Return the [x, y] coordinate for the center point of the cell that contains the specified text.  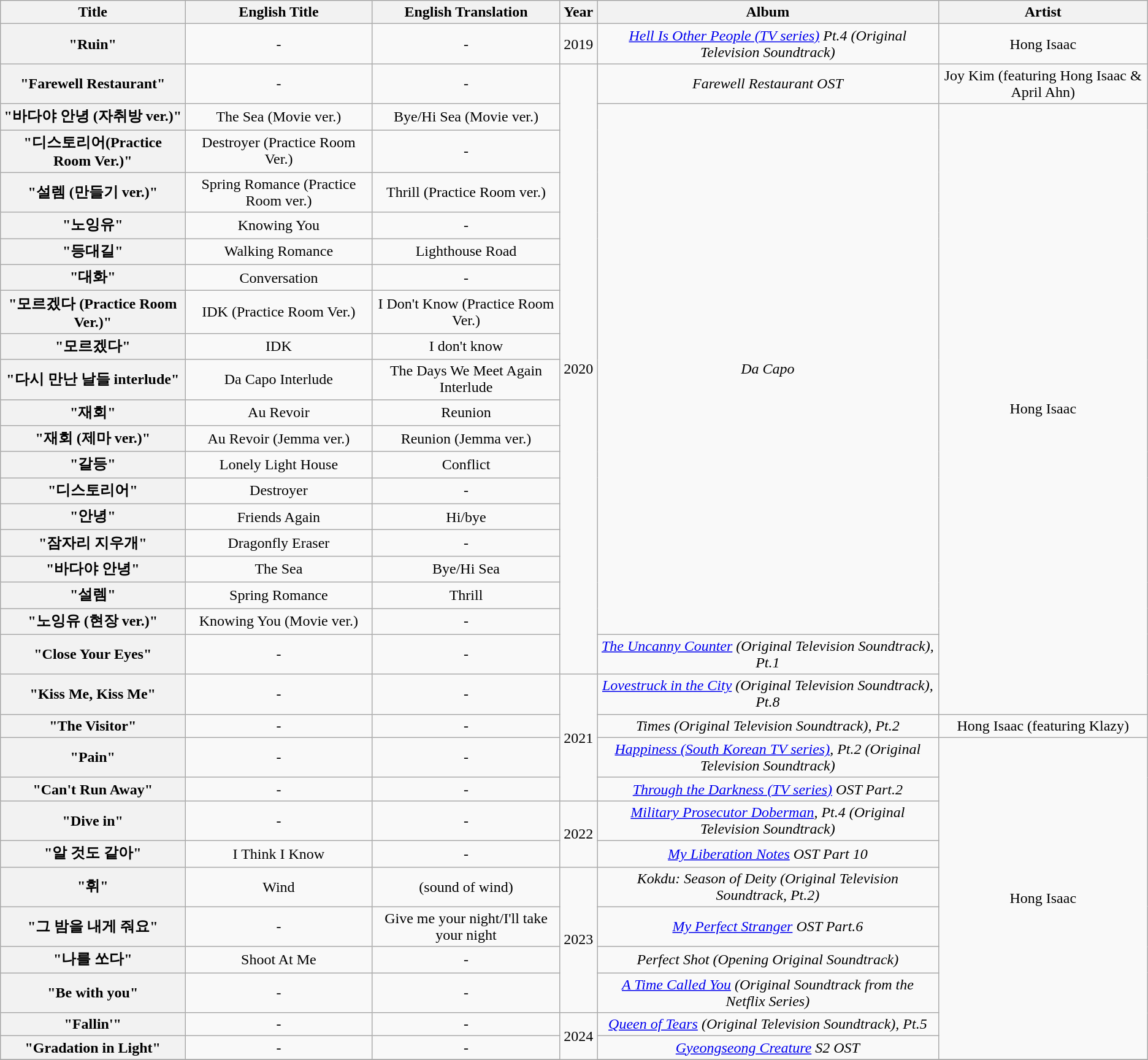
"재회 (제마 ver.)" [93, 439]
"Dive in" [93, 821]
2022 [579, 834]
Bye/Hi Sea [466, 569]
Hong Isaac (featuring Klazy) [1043, 726]
"노잉유 (현장 ver.)" [93, 622]
2020 [579, 369]
English Title [278, 12]
"Farewell Restaurant" [93, 83]
Bye/Hi Sea (Movie ver.) [466, 117]
"그 밤을 내게 줘요" [93, 926]
Military Prosecutor Doberman, Pt.4 (Original Television Soundtrack) [768, 821]
"Kiss Me, Kiss Me" [93, 694]
Times (Original Television Soundtrack), Pt.2 [768, 726]
Lonely Light House [278, 465]
Knowing You [278, 226]
Thrill (Practice Room ver.) [466, 193]
English Translation [466, 12]
Perfect Shot (Opening Original Soundtrack) [768, 959]
"모르겠다" [93, 346]
Kokdu: Season of Deity (Original Television Soundtrack, Pt.2) [768, 887]
My Perfect Stranger OST Part.6 [768, 926]
I Don't Know (Practice Room Ver.) [466, 312]
"디스토리어" [93, 491]
Spring Romance (Practice Room ver.) [278, 193]
"모르겠다 (Practice Room Ver.)" [93, 312]
"휘" [93, 887]
2024 [579, 1036]
Reunion [466, 412]
Destroyer [278, 491]
"Ruin" [93, 44]
A Time Called You (Original Soundtrack from the Netflix Series) [768, 993]
"잠자리 지우개" [93, 543]
Farewell Restaurant OST [768, 83]
Queen of Tears (Original Television Soundtrack), Pt.5 [768, 1024]
"Fallin'" [93, 1024]
Hi/bye [466, 517]
"Gradation in Light" [93, 1048]
Conversation [278, 277]
"알 것도 같아" [93, 854]
"갈등" [93, 465]
"설렘 (만들기 ver.)" [93, 193]
"대화" [93, 277]
"노잉유" [93, 226]
Wind [278, 887]
Friends Again [278, 517]
"Close Your Eyes" [93, 654]
Reunion (Jemma ver.) [466, 439]
Walking Romance [278, 252]
The Sea (Movie ver.) [278, 117]
"등대길" [93, 252]
"바다야 안녕" [93, 569]
IDK [278, 346]
Album [768, 12]
Au Revoir [278, 412]
Knowing You (Movie ver.) [278, 622]
Year [579, 12]
"Pain" [93, 757]
"재회" [93, 412]
2021 [579, 737]
Da Capo Interlude [278, 379]
Da Capo [768, 369]
Thrill [466, 595]
The Days We Meet Again Interlude [466, 379]
Spring Romance [278, 595]
IDK (Practice Room Ver.) [278, 312]
"디스토리어(Practice Room Ver.)" [93, 152]
Dragonfly Eraser [278, 543]
Artist [1043, 12]
"Can't Run Away" [93, 789]
Joy Kim (featuring Hong Isaac & April Ahn) [1043, 83]
Lighthouse Road [466, 252]
I don't know [466, 346]
"다시 만난 날들 interlude" [93, 379]
Hell Is Other People (TV series) Pt.4 (Original Television Soundtrack) [768, 44]
Give me your night/I'll take your night [466, 926]
"나를 쏘다" [93, 959]
Au Revoir (Jemma ver.) [278, 439]
Happiness (South Korean TV series), Pt.2 (Original Television Soundtrack) [768, 757]
"설렘" [93, 595]
Conflict [466, 465]
Title [93, 12]
Shoot At Me [278, 959]
"안녕" [93, 517]
"바다야 안녕 (자취방 ver.)" [93, 117]
Gyeongseong Creature S2 OST [768, 1048]
I Think I Know [278, 854]
2019 [579, 44]
My Liberation Notes OST Part 10 [768, 854]
"The Visitor" [93, 726]
"Be with you" [93, 993]
2023 [579, 940]
Through the Darkness (TV series) OST Part.2 [768, 789]
Lovestruck in the City (Original Television Soundtrack), Pt.8 [768, 694]
(sound of wind) [466, 887]
The Uncanny Counter (Original Television Soundtrack), Pt.1 [768, 654]
Destroyer (Practice Room Ver.) [278, 152]
The Sea [278, 569]
